Scan for the cell matching the given text and deliver its [X, Y] coordinate at center. 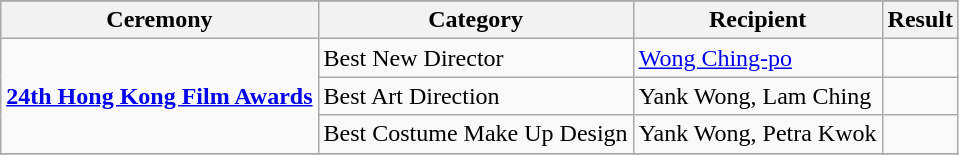
Recipient [758, 20]
Category [476, 20]
Ceremony [160, 20]
Result [920, 20]
Yank Wong, Lam Ching [758, 96]
Yank Wong, Petra Kwok [758, 134]
Best Costume Make Up Design [476, 134]
Best New Director [476, 58]
Wong Ching-po [758, 58]
Best Art Direction [476, 96]
24th Hong Kong Film Awards [160, 96]
